Output the (x, y) coordinate of the center of the cell containing the given text.  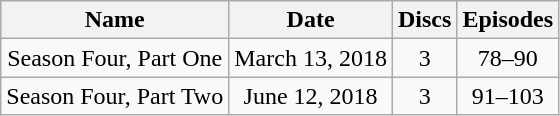
Name (115, 20)
June 12, 2018 (311, 96)
78–90 (508, 58)
Season Four, Part Two (115, 96)
Date (311, 20)
Episodes (508, 20)
Season Four, Part One (115, 58)
March 13, 2018 (311, 58)
91–103 (508, 96)
Discs (424, 20)
